Pinpoint the cell where the given text exists, returning its (x, y) midpoint coordinate. 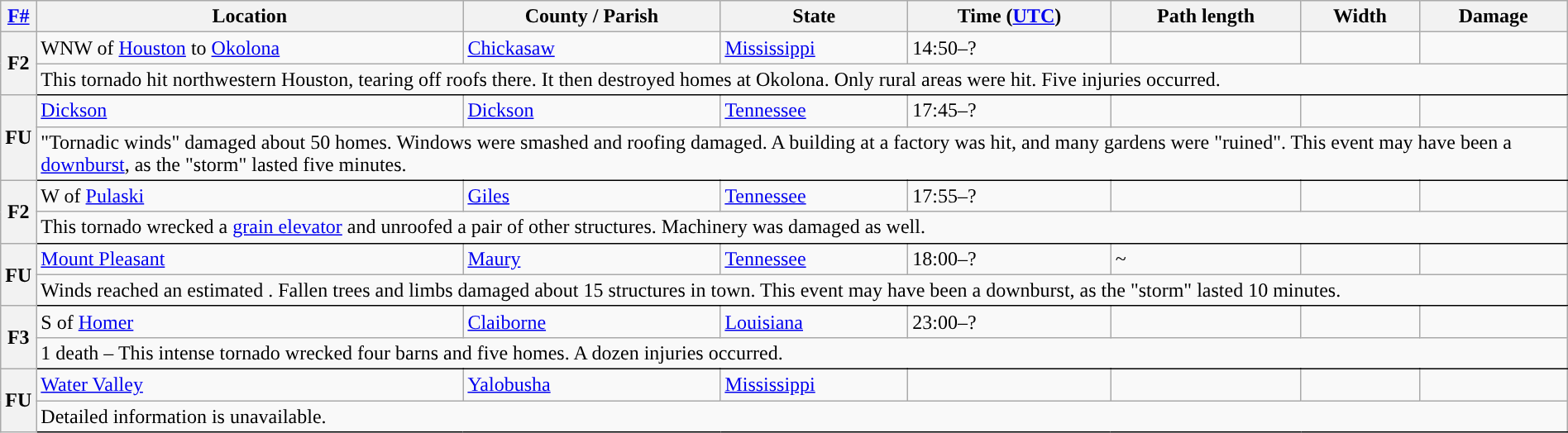
1 death – This intense tornado wrecked four barns and five homes. A dozen injuries occurred. (802, 353)
S of Homer (250, 321)
Louisiana (814, 321)
Path length (1206, 17)
County / Parish (592, 17)
17:55–? (1009, 196)
State (814, 17)
Location (250, 17)
~ (1206, 259)
Damage (1494, 17)
Maury (592, 259)
Giles (592, 196)
Mount Pleasant (250, 259)
Detailed information is unavailable. (802, 416)
F3 (18, 337)
18:00–? (1009, 259)
14:50–? (1009, 48)
WNW of Houston to Okolona (250, 48)
W of Pulaski (250, 196)
Yalobusha (592, 384)
Width (1360, 17)
Time (UTC) (1009, 17)
17:45–? (1009, 111)
F# (18, 17)
Chickasaw (592, 48)
23:00–? (1009, 321)
Water Valley (250, 384)
This tornado wrecked a grain elevator and unroofed a pair of other structures. Machinery was damaged as well. (802, 227)
Claiborne (592, 321)
